Determine the (x, y) coordinate at the center of the cell enclosing the given text.  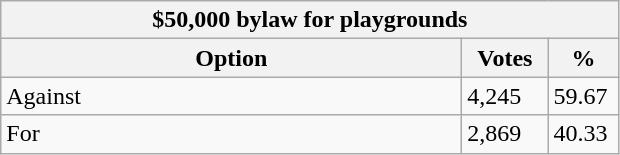
40.33 (584, 134)
59.67 (584, 96)
% (584, 58)
4,245 (505, 96)
For (232, 134)
Against (232, 96)
$50,000 bylaw for playgrounds (310, 20)
Option (232, 58)
2,869 (505, 134)
Votes (505, 58)
